Capture the cell that displays the provided text and extract its (X, Y) central coordinate. 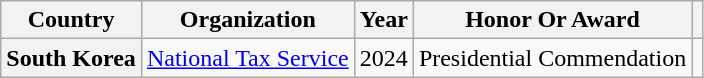
2024 (384, 58)
Country (72, 20)
National Tax Service (248, 58)
Honor Or Award (552, 20)
South Korea (72, 58)
Organization (248, 20)
Year (384, 20)
Presidential Commendation (552, 58)
